Pinpoint the cell where the given text exists, returning its [X, Y] midpoint coordinate. 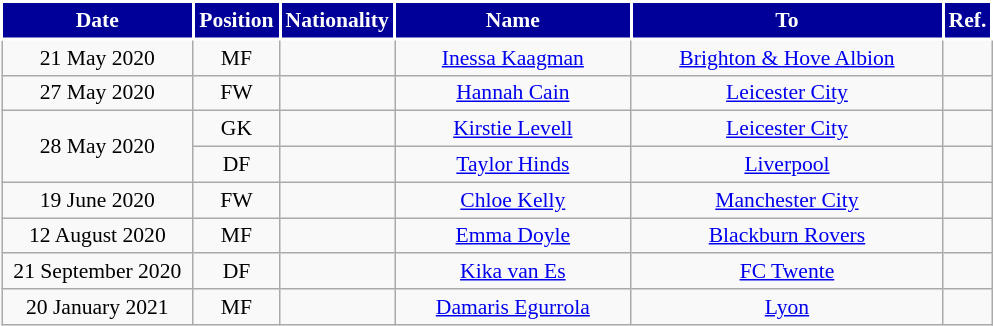
Date [98, 20]
Kirstie Levell [514, 129]
Blackburn Rovers [787, 236]
Kika van Es [514, 272]
Inessa Kaagman [514, 57]
21 May 2020 [98, 57]
Manchester City [787, 200]
Hannah Cain [514, 93]
21 September 2020 [98, 272]
20 January 2021 [98, 307]
Damaris Egurrola [514, 307]
12 August 2020 [98, 236]
To [787, 20]
Ref. [968, 20]
Position [236, 20]
Chloe Kelly [514, 200]
Lyon [787, 307]
28 May 2020 [98, 146]
Taylor Hinds [514, 165]
Brighton & Hove Albion [787, 57]
Liverpool [787, 165]
Emma Doyle [514, 236]
Name [514, 20]
19 June 2020 [98, 200]
27 May 2020 [98, 93]
Nationality [338, 20]
GK [236, 129]
FC Twente [787, 272]
